Identify which cell holds the provided text, then report its [X, Y] central coordinate. 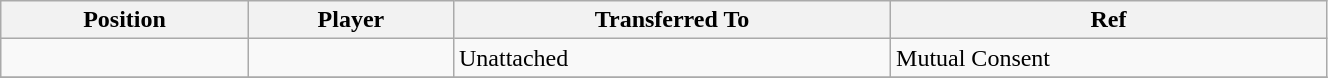
Player [350, 20]
Ref [1109, 20]
Transferred To [672, 20]
Unattached [672, 58]
Position [125, 20]
Mutual Consent [1109, 58]
